Pinpoint the cell where the given text exists, returning its [x, y] midpoint coordinate. 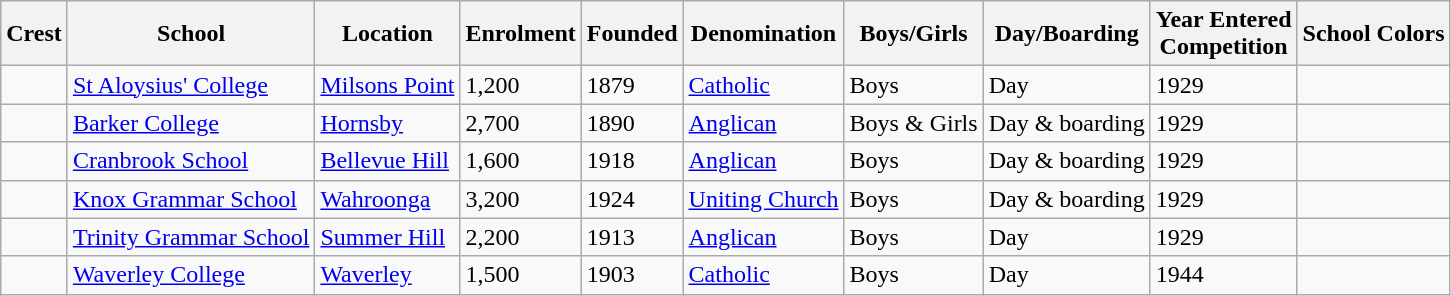
2,200 [520, 237]
Milsons Point [388, 85]
3,200 [520, 199]
Knox Grammar School [191, 199]
1944 [1224, 275]
1913 [632, 237]
1924 [632, 199]
2,700 [520, 123]
Bellevue Hill [388, 161]
Cranbrook School [191, 161]
Summer Hill [388, 237]
Waverley College [191, 275]
School [191, 34]
Enrolment [520, 34]
Wahroonga [388, 199]
Trinity Grammar School [191, 237]
1,500 [520, 275]
Year EnteredCompetition [1224, 34]
Crest [34, 34]
1890 [632, 123]
1,200 [520, 85]
Uniting Church [764, 199]
Day/Boarding [1066, 34]
St Aloysius' College [191, 85]
Location [388, 34]
1903 [632, 275]
1,600 [520, 161]
School Colors [1374, 34]
Denomination [764, 34]
Boys/Girls [914, 34]
Hornsby [388, 123]
1918 [632, 161]
Founded [632, 34]
1879 [632, 85]
Boys & Girls [914, 123]
Waverley [388, 275]
Barker College [191, 123]
